Provide the (X, Y) coordinate of the cell's center where the given text is located.  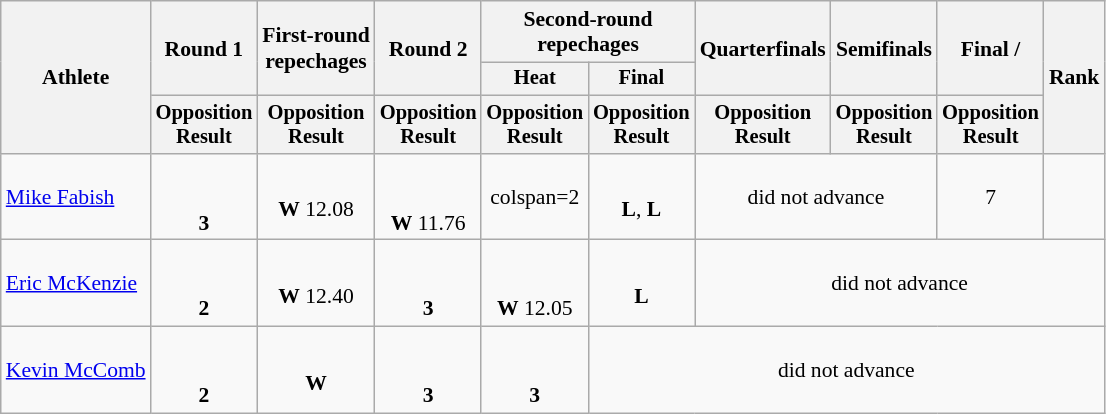
Semifinals (884, 48)
Round 2 (428, 48)
W (316, 370)
W 12.40 (316, 284)
Mike Fabish (76, 198)
W 11.76 (428, 198)
Rank (1074, 78)
Round 1 (204, 48)
Final (642, 79)
Quarterfinals (763, 48)
Second-roundrepechages (588, 32)
7 (990, 198)
Kevin McComb (76, 370)
Eric McKenzie (76, 284)
First-roundrepechages (316, 48)
L (642, 284)
W 12.05 (534, 284)
Final / (990, 48)
Athlete (76, 78)
W 12.08 (316, 198)
L, L (642, 198)
Heat (534, 79)
colspan=2 (534, 198)
